Determine the (x, y) coordinate at the center of the cell enclosing the given text.  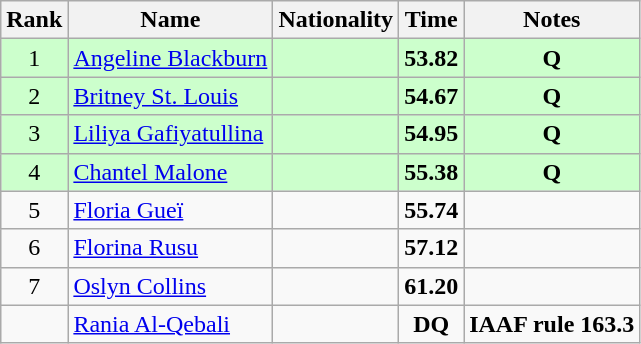
54.67 (432, 96)
Time (432, 20)
Nationality (336, 20)
7 (34, 286)
54.95 (432, 134)
1 (34, 58)
Florina Rusu (170, 248)
5 (34, 210)
Angeline Blackburn (170, 58)
3 (34, 134)
DQ (432, 324)
Name (170, 20)
Rank (34, 20)
Notes (552, 20)
Chantel Malone (170, 172)
53.82 (432, 58)
55.38 (432, 172)
55.74 (432, 210)
IAAF rule 163.3 (552, 324)
Liliya Gafiyatullina (170, 134)
Floria Gueï (170, 210)
Oslyn Collins (170, 286)
2 (34, 96)
Rania Al-Qebali (170, 324)
57.12 (432, 248)
61.20 (432, 286)
4 (34, 172)
6 (34, 248)
Britney St. Louis (170, 96)
